Return (X, Y) of the center of cell containing provided text 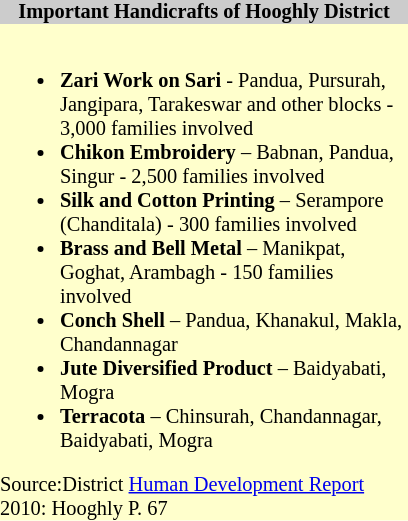
Important Handicrafts of Hooghly District (204, 12)
